Identify which cell holds the provided text, then report its [X, Y] central coordinate. 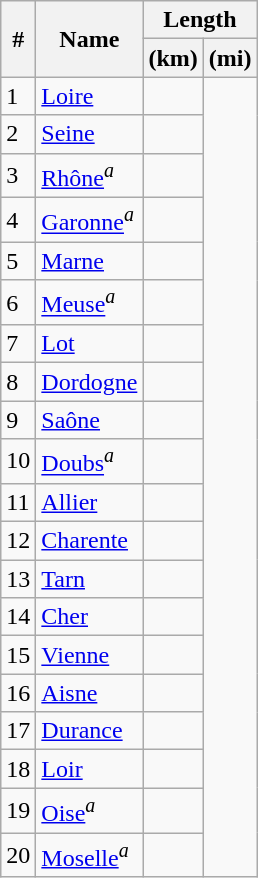
8 [18, 382]
18 [18, 769]
16 [18, 693]
Seine [90, 134]
Meusea [90, 302]
Dordogne [90, 382]
5 [18, 261]
Name [90, 39]
Durance [90, 731]
# [18, 39]
Cher [90, 617]
(km) [173, 58]
Loir [90, 769]
Rhônea [90, 176]
1 [18, 96]
15 [18, 655]
3 [18, 176]
17 [18, 731]
19 [18, 810]
Allier [90, 502]
9 [18, 420]
Length [200, 20]
Charente [90, 541]
10 [18, 462]
Lot [90, 344]
Marne [90, 261]
Mosellea [90, 856]
14 [18, 617]
Tarn [90, 579]
Doubsa [90, 462]
12 [18, 541]
11 [18, 502]
Aisne [90, 693]
13 [18, 579]
20 [18, 856]
Vienne [90, 655]
6 [18, 302]
(mi) [230, 58]
Loire [90, 96]
Saône [90, 420]
Oisea [90, 810]
2 [18, 134]
Garonnea [90, 220]
7 [18, 344]
4 [18, 220]
